Extract the [X, Y] coordinate from the center of the cell holding the provided text.  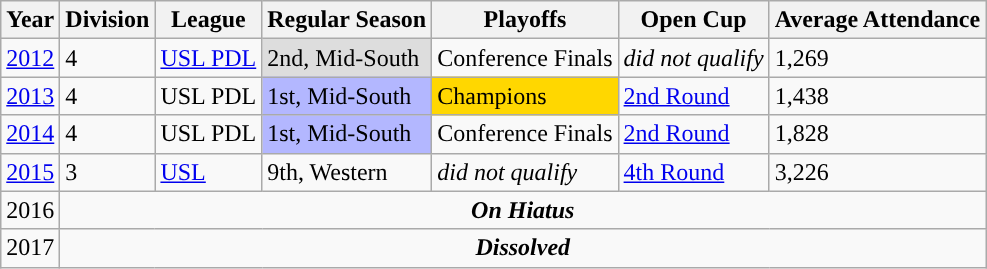
USL [208, 172]
1,828 [878, 134]
9th, Western [347, 172]
2016 [30, 210]
League [208, 20]
3,226 [878, 172]
Open Cup [694, 20]
Average Attendance [878, 20]
On Hiatus [523, 210]
1,269 [878, 58]
1,438 [878, 96]
4th Round [694, 172]
2015 [30, 172]
Playoffs [525, 20]
2014 [30, 134]
2017 [30, 248]
2012 [30, 58]
2nd, Mid-South [347, 58]
Year [30, 20]
3 [108, 172]
Champions [525, 96]
Division [108, 20]
Regular Season [347, 20]
2013 [30, 96]
Dissolved [523, 248]
